Capture the cell that displays the provided text and extract its [X, Y] central coordinate. 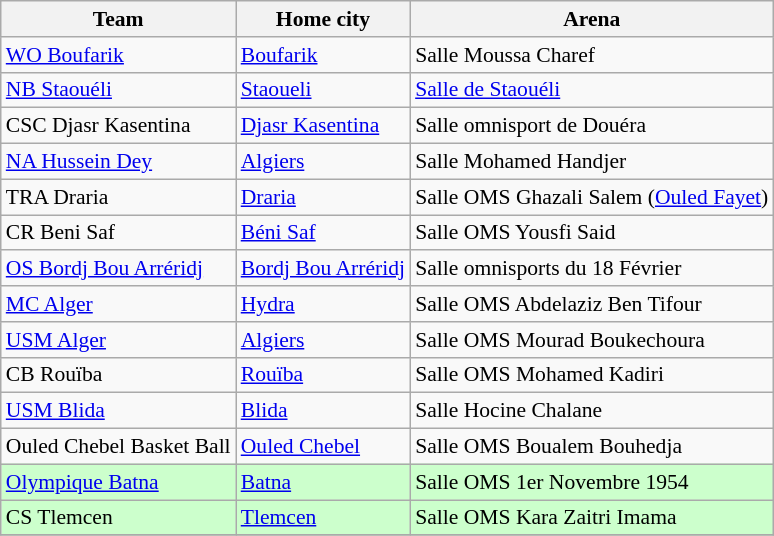
CSC Djasr Kasentina [118, 126]
Salle OMS Yousfi Said [592, 233]
Salle omnisports du 18 Février [592, 269]
NB Staouéli [118, 90]
TRA Draria [118, 197]
CR Beni Saf [118, 233]
Ouled Chebel [323, 447]
Salle Mohamed Handjer [592, 162]
Draria [323, 197]
USM Blida [118, 411]
Salle OMS Ghazali Salem (Ouled Fayet) [592, 197]
Rouïba [323, 375]
Olympique Batna [118, 482]
Salle OMS Boualem Bouhedja [592, 447]
Salle Moussa Charef [592, 55]
CS Tlemcen [118, 518]
USM Alger [118, 340]
Ouled Chebel Basket Ball [118, 447]
Salle OMS Mohamed Kadiri [592, 375]
NA Hussein Dey [118, 162]
Béni Saf [323, 233]
Boufarik [323, 55]
Salle Hocine Chalane [592, 411]
Salle OMS 1er Novembre 1954 [592, 482]
Staoueli [323, 90]
Tlemcen [323, 518]
Salle omnisport de Douéra [592, 126]
WO Boufarik [118, 55]
Salle OMS Kara Zaitri Imama [592, 518]
Salle OMS Abdelaziz Ben Tifour [592, 304]
CB Rouïba [118, 375]
Arena [592, 19]
Djasr Kasentina [323, 126]
OS Bordj Bou Arréridj [118, 269]
Hydra [323, 304]
Home city [323, 19]
Batna [323, 482]
Blida [323, 411]
MC Alger [118, 304]
Bordj Bou Arréridj [323, 269]
Salle de Staouéli [592, 90]
Salle OMS Mourad Boukechoura [592, 340]
Team [118, 19]
